Find where the given text appears and provide that cell's center as (x, y) coordinate. 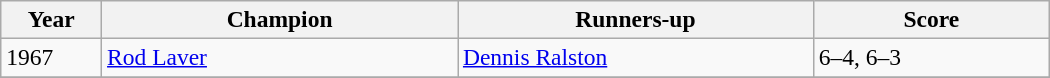
Score (931, 19)
Rod Laver (280, 57)
Year (52, 19)
Runners-up (636, 19)
Dennis Ralston (636, 57)
1967 (52, 57)
6–4, 6–3 (931, 57)
Champion (280, 19)
